Capture the cell that displays the provided text and extract its [x, y] central coordinate. 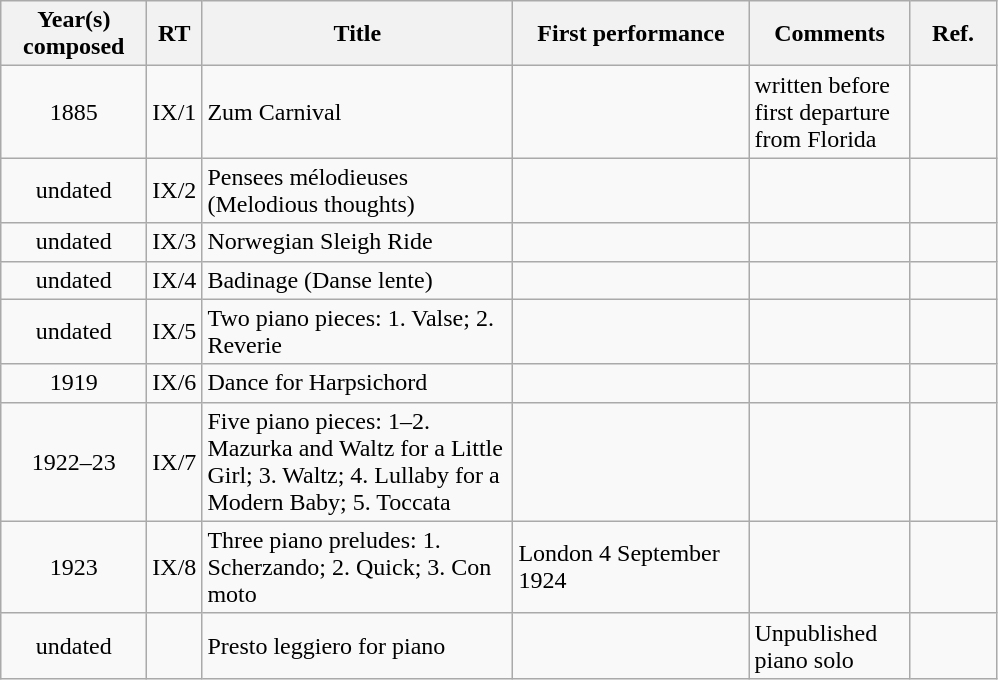
First performance [631, 34]
Unpublished piano solo [830, 646]
London 4 September 1924 [631, 567]
1923 [74, 567]
IX/6 [174, 383]
Pensees mélodieuses (Melodious thoughts) [358, 190]
Ref. [953, 34]
1885 [74, 112]
IX/1 [174, 112]
Comments [830, 34]
Zum Carnival [358, 112]
Two piano pieces: 1. Valse; 2. Reverie [358, 332]
Dance for Harpsichord [358, 383]
Year(s) composed [74, 34]
1922–23 [74, 462]
Title [358, 34]
Presto leggiero for piano [358, 646]
IX/5 [174, 332]
IX/7 [174, 462]
1919 [74, 383]
IX/8 [174, 567]
written before first departure from Florida [830, 112]
Five piano pieces: 1–2. Mazurka and Waltz for a Little Girl; 3. Waltz; 4. Lullaby for a Modern Baby; 5. Toccata [358, 462]
RT [174, 34]
Norwegian Sleigh Ride [358, 242]
Three piano preludes: 1. Scherzando; 2. Quick; 3. Con moto [358, 567]
IX/4 [174, 280]
Badinage (Danse lente) [358, 280]
IX/2 [174, 190]
IX/3 [174, 242]
